Output the (x, y) coordinate of the center of the cell containing the given text.  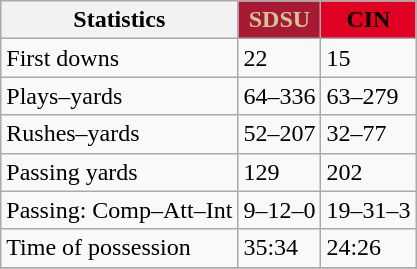
SDSU (280, 20)
35:34 (280, 248)
129 (280, 172)
32–77 (368, 134)
9–12–0 (280, 210)
Passing yards (120, 172)
Passing: Comp–Att–Int (120, 210)
Statistics (120, 20)
CIN (368, 20)
22 (280, 58)
First downs (120, 58)
24:26 (368, 248)
Plays–yards (120, 96)
Rushes–yards (120, 134)
63–279 (368, 96)
52–207 (280, 134)
Time of possession (120, 248)
202 (368, 172)
64–336 (280, 96)
19–31–3 (368, 210)
15 (368, 58)
